Pinpoint the cell where the given text exists, returning its (x, y) midpoint coordinate. 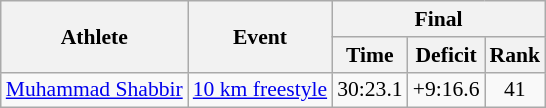
Rank (516, 55)
+9:16.6 (446, 90)
30:23.1 (370, 90)
Event (260, 36)
41 (516, 90)
Time (370, 55)
Muhammad Shabbir (94, 90)
10 km freestyle (260, 90)
Final (438, 19)
Deficit (446, 55)
Athlete (94, 36)
